Determine the [x, y] coordinate at the center of the cell enclosing the given text.  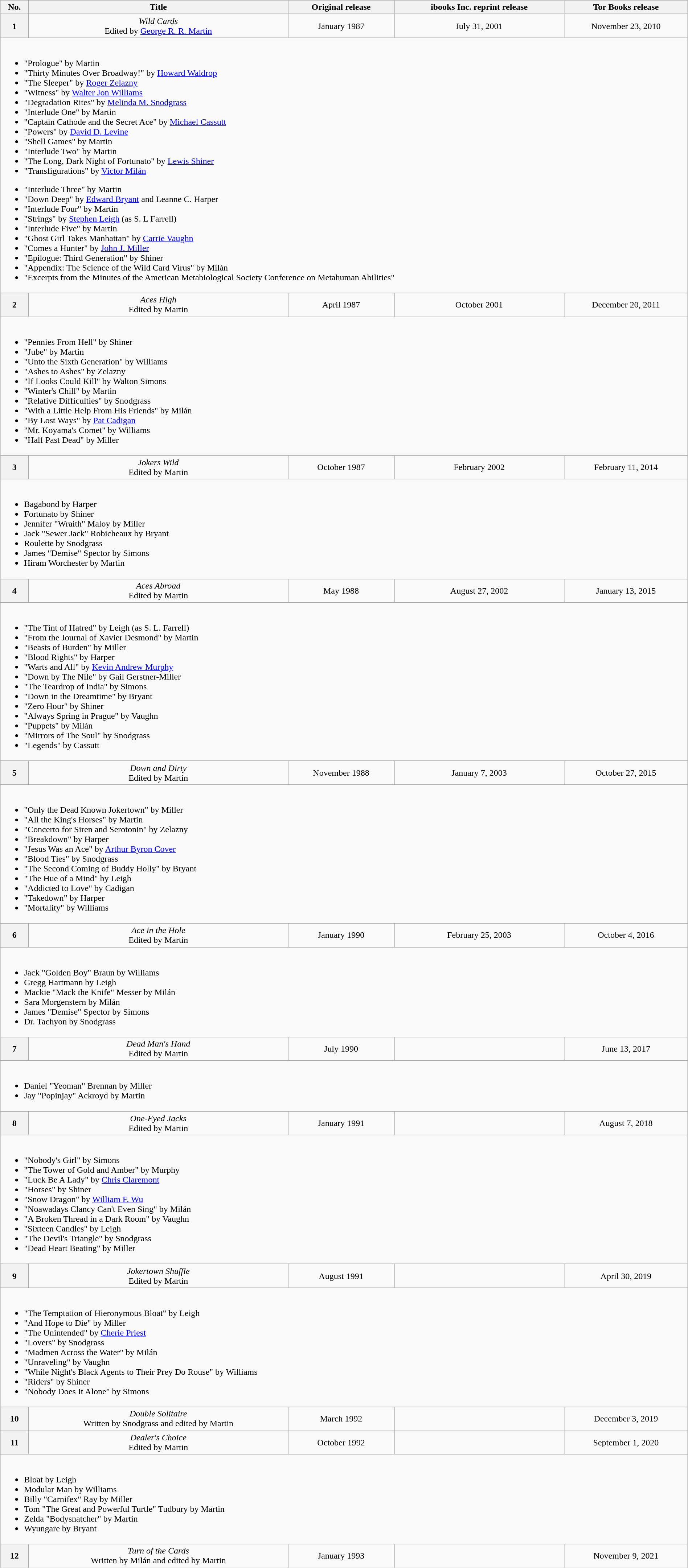
March 1992 [341, 1419]
September 1, 2020 [626, 1443]
No. [15, 7]
Dealer's ChoiceEdited by Martin [158, 1443]
Aces HighEdited by Martin [158, 305]
10 [15, 1419]
3 [15, 467]
January 7, 2003 [479, 772]
Turn of the CardsWritten by Milán and edited by Martin [158, 1556]
12 [15, 1556]
January 1993 [341, 1556]
8 [15, 1123]
January 1990 [341, 935]
October 4, 2016 [626, 935]
December 3, 2019 [626, 1419]
February 2002 [479, 467]
July 1990 [341, 1049]
November 9, 2021 [626, 1556]
October 2001 [479, 305]
Aces AbroadEdited by Martin [158, 590]
Down and DirtyEdited by Martin [158, 772]
1 [15, 26]
July 31, 2001 [479, 26]
Double SolitaireWritten by Snodgrass and edited by Martin [158, 1419]
October 1992 [341, 1443]
ibooks Inc. reprint release [479, 7]
June 13, 2017 [626, 1049]
Original release [341, 7]
Jokers WildEdited by Martin [158, 467]
November 23, 2010 [626, 26]
7 [15, 1049]
February 11, 2014 [626, 467]
January 1991 [341, 1123]
Daniel "Yeoman" Brennan by MillerJay "Popinjay" Ackroyd by Martin [344, 1086]
August 27, 2002 [479, 590]
4 [15, 590]
2 [15, 305]
11 [15, 1443]
October 1987 [341, 467]
November 1988 [341, 772]
January 1987 [341, 26]
Wild CardsEdited by George R. R. Martin [158, 26]
Tor Books release [626, 7]
May 1988 [341, 590]
August 1991 [341, 1276]
Jokertown ShuffleEdited by Martin [158, 1276]
January 13, 2015 [626, 590]
December 20, 2011 [626, 305]
April 1987 [341, 305]
August 7, 2018 [626, 1123]
Dead Man's HandEdited by Martin [158, 1049]
Ace in the HoleEdited by Martin [158, 935]
5 [15, 772]
February 25, 2003 [479, 935]
April 30, 2019 [626, 1276]
6 [15, 935]
One-Eyed JacksEdited by Martin [158, 1123]
Title [158, 7]
9 [15, 1276]
October 27, 2015 [626, 772]
